Scan for the cell matching the given text and deliver its [X, Y] coordinate at center. 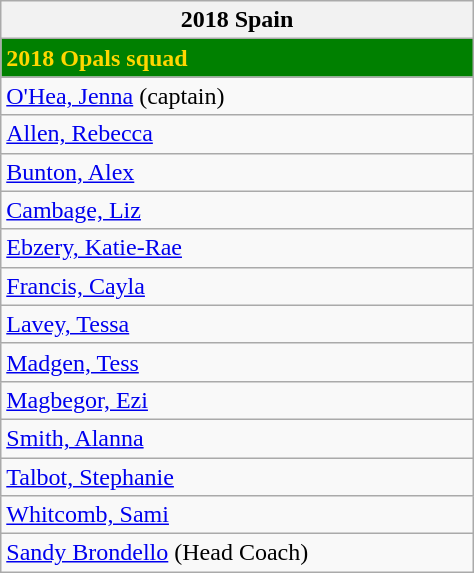
Madgen, Tess [237, 362]
O'Hea, Jenna (captain) [237, 96]
2018 Spain [237, 20]
Sandy Brondello (Head Coach) [237, 553]
Talbot, Stephanie [237, 477]
2018 Opals squad [237, 58]
Bunton, Alex [237, 172]
Cambage, Liz [237, 210]
Lavey, Tessa [237, 324]
Ebzery, Katie-Rae [237, 248]
Whitcomb, Sami [237, 515]
Magbegor, Ezi [237, 400]
Allen, Rebecca [237, 134]
Smith, Alanna [237, 438]
Francis, Cayla [237, 286]
